Return the (x, y) coordinate for the center point of the cell that contains the specified text.  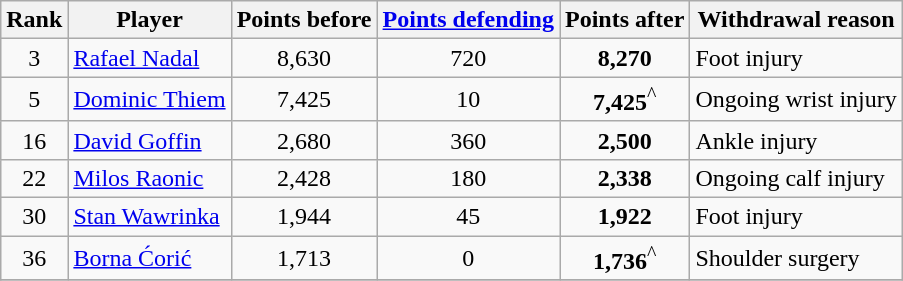
Withdrawal reason (796, 20)
Player (150, 20)
2,428 (304, 178)
Shoulder surgery (796, 258)
3 (34, 58)
Rafael Nadal (150, 58)
Dominic Thiem (150, 100)
0 (468, 258)
Ongoing wrist injury (796, 100)
36 (34, 258)
7,425^ (625, 100)
Rank (34, 20)
10 (468, 100)
2,500 (625, 140)
Points defending (468, 20)
1,922 (625, 217)
Ongoing calf injury (796, 178)
Ankle injury (796, 140)
5 (34, 100)
8,630 (304, 58)
8,270 (625, 58)
45 (468, 217)
1,944 (304, 217)
David Goffin (150, 140)
1,736^ (625, 258)
1,713 (304, 258)
2,680 (304, 140)
180 (468, 178)
22 (34, 178)
Points after (625, 20)
Points before (304, 20)
Milos Raonic (150, 178)
360 (468, 140)
7,425 (304, 100)
720 (468, 58)
2,338 (625, 178)
16 (34, 140)
Stan Wawrinka (150, 217)
30 (34, 217)
Borna Ćorić (150, 258)
